Extract the [x, y] coordinate from the center of the cell holding the provided text.  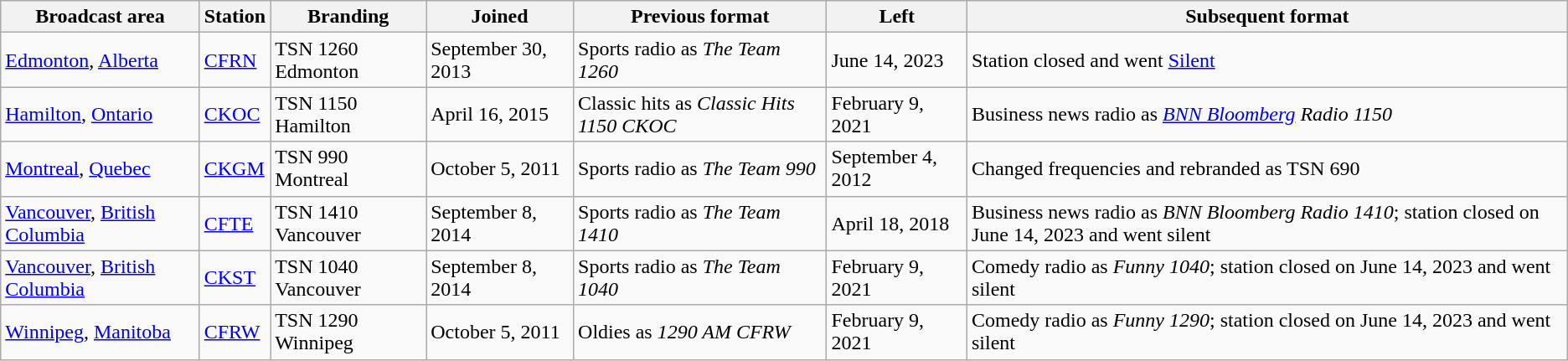
TSN 990 Montreal [348, 169]
CKOC [235, 114]
Station closed and went Silent [1266, 60]
September 30, 2013 [500, 60]
Station [235, 17]
Montreal, Quebec [101, 169]
June 14, 2023 [897, 60]
April 18, 2018 [897, 223]
Oldies as 1290 AM CFRW [700, 332]
Comedy radio as Funny 1290; station closed on June 14, 2023 and went silent [1266, 332]
CFRW [235, 332]
Winnipeg, Manitoba [101, 332]
CFTE [235, 223]
Branding [348, 17]
CKST [235, 278]
Left [897, 17]
Previous format [700, 17]
TSN 1260 Edmonton [348, 60]
Joined [500, 17]
Sports radio as The Team 1260 [700, 60]
Business news radio as BNN Bloomberg Radio 1150 [1266, 114]
Hamilton, Ontario [101, 114]
September 4, 2012 [897, 169]
TSN 1290 Winnipeg [348, 332]
Broadcast area [101, 17]
TSN 1040 Vancouver [348, 278]
Sports radio as The Team 1040 [700, 278]
CKGM [235, 169]
Sports radio as The Team 1410 [700, 223]
Changed frequencies and rebranded as TSN 690 [1266, 169]
Classic hits as Classic Hits 1150 CKOC [700, 114]
Business news radio as BNN Bloomberg Radio 1410; station closed on June 14, 2023 and went silent [1266, 223]
TSN 1150 Hamilton [348, 114]
Sports radio as The Team 990 [700, 169]
TSN 1410 Vancouver [348, 223]
Subsequent format [1266, 17]
April 16, 2015 [500, 114]
Edmonton, Alberta [101, 60]
Comedy radio as Funny 1040; station closed on June 14, 2023 and went silent [1266, 278]
CFRN [235, 60]
